Detect which cell encompasses the target text, then output its [x, y] center coordinate. 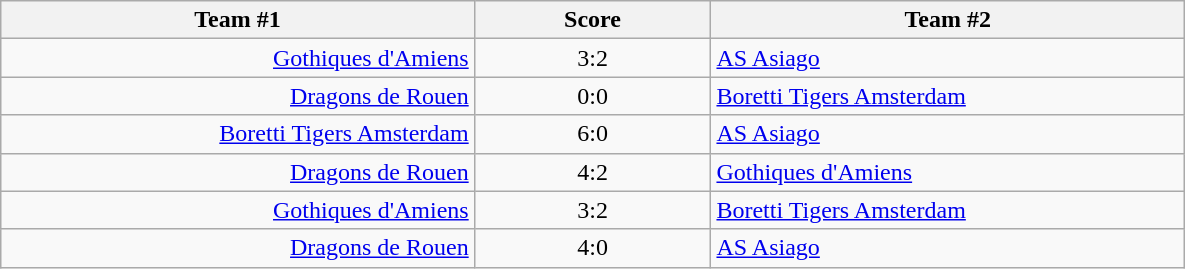
Score [592, 20]
0:0 [592, 96]
Team #2 [948, 20]
6:0 [592, 134]
4:2 [592, 172]
Team #1 [238, 20]
4:0 [592, 248]
